Pinpoint the cell where the given text exists, returning its (x, y) midpoint coordinate. 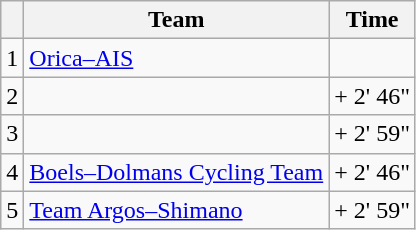
Orica–AIS (176, 58)
Team Argos–Shimano (176, 210)
Team (176, 20)
1 (12, 58)
3 (12, 134)
5 (12, 210)
Time (372, 20)
4 (12, 172)
2 (12, 96)
Boels–Dolmans Cycling Team (176, 172)
